Output the [X, Y] coordinate of the center of the cell containing the given text.  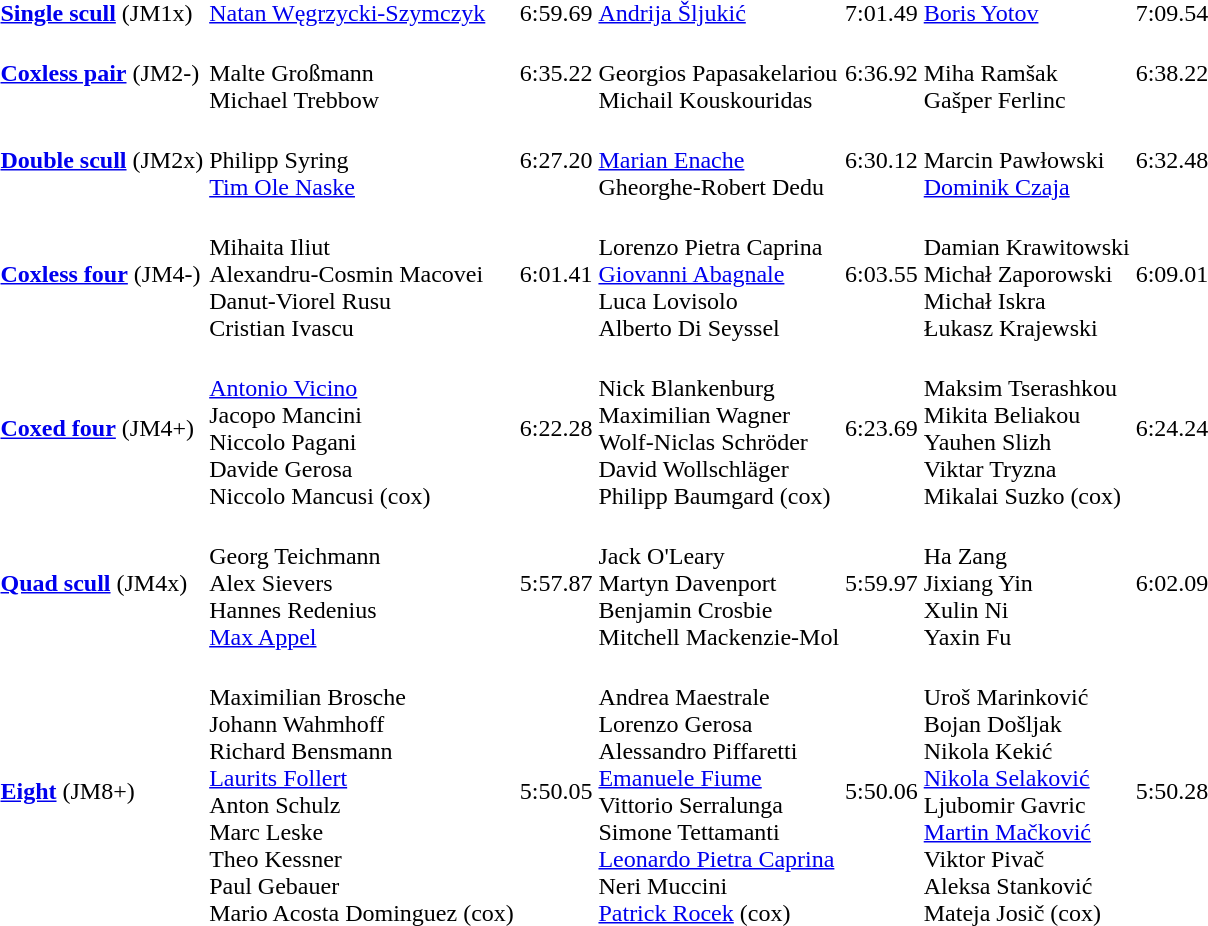
Mihaita IliutAlexandru-Cosmin MacoveiDanut-Viorel RusuCristian Ivascu [362, 274]
Maksim TserashkouMikita BeliakouYauhen SlizhViktar TryznaMikalai Suzko (cox) [1026, 428]
Marcin PawłowskiDominik Czaja [1026, 160]
Lorenzo Pietra CaprinaGiovanni AbagnaleLuca LovisoloAlberto Di Seyssel [719, 274]
6:23.69 [882, 428]
6:36.92 [882, 73]
Miha RamšakGašper Ferlinc [1026, 73]
Georgios PapasakelariouMichail Kouskouridas [719, 73]
5:57.87 [556, 583]
Georg TeichmannAlex SieversHannes RedeniusMax Appel [362, 583]
Marian EnacheGheorghe-Robert Dedu [719, 160]
6:30.12 [882, 160]
6:01.41 [556, 274]
Nick BlankenburgMaximilian WagnerWolf-Niclas SchröderDavid WollschlägerPhilipp Baumgard (cox) [719, 428]
Malte GroßmannMichael Trebbow [362, 73]
6:03.55 [882, 274]
Damian KrawitowskiMichał ZaporowskiMichał IskraŁukasz Krajewski [1026, 274]
6:22.28 [556, 428]
Antonio VicinoJacopo ManciniNiccolo PaganiDavide GerosaNiccolo Mancusi (cox) [362, 428]
5:59.97 [882, 583]
Ha ZangJixiang YinXulin NiYaxin Fu [1026, 583]
6:27.20 [556, 160]
Jack O'LearyMartyn DavenportBenjamin CrosbieMitchell Mackenzie-Mol [719, 583]
6:35.22 [556, 73]
Philipp SyringTim Ole Naske [362, 160]
